From the cell containing the given text, extract its center point as [X, Y] coordinate. 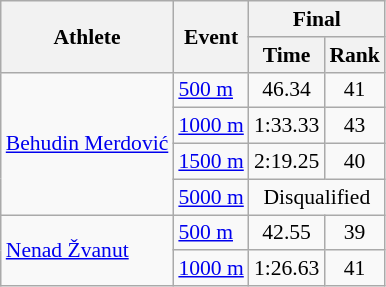
1:26.63 [286, 269]
1:33.33 [286, 126]
40 [354, 162]
Time [286, 55]
2:19.25 [286, 162]
Final [317, 19]
Nenad Žvanut [88, 250]
Rank [354, 55]
42.55 [286, 233]
46.34 [286, 90]
1500 m [210, 162]
Event [210, 36]
43 [354, 126]
5000 m [210, 197]
Behudin Merdović [88, 143]
Disqualified [317, 197]
Athlete [88, 36]
39 [354, 233]
